Pinpoint the cell where the given text exists, returning its [X, Y] midpoint coordinate. 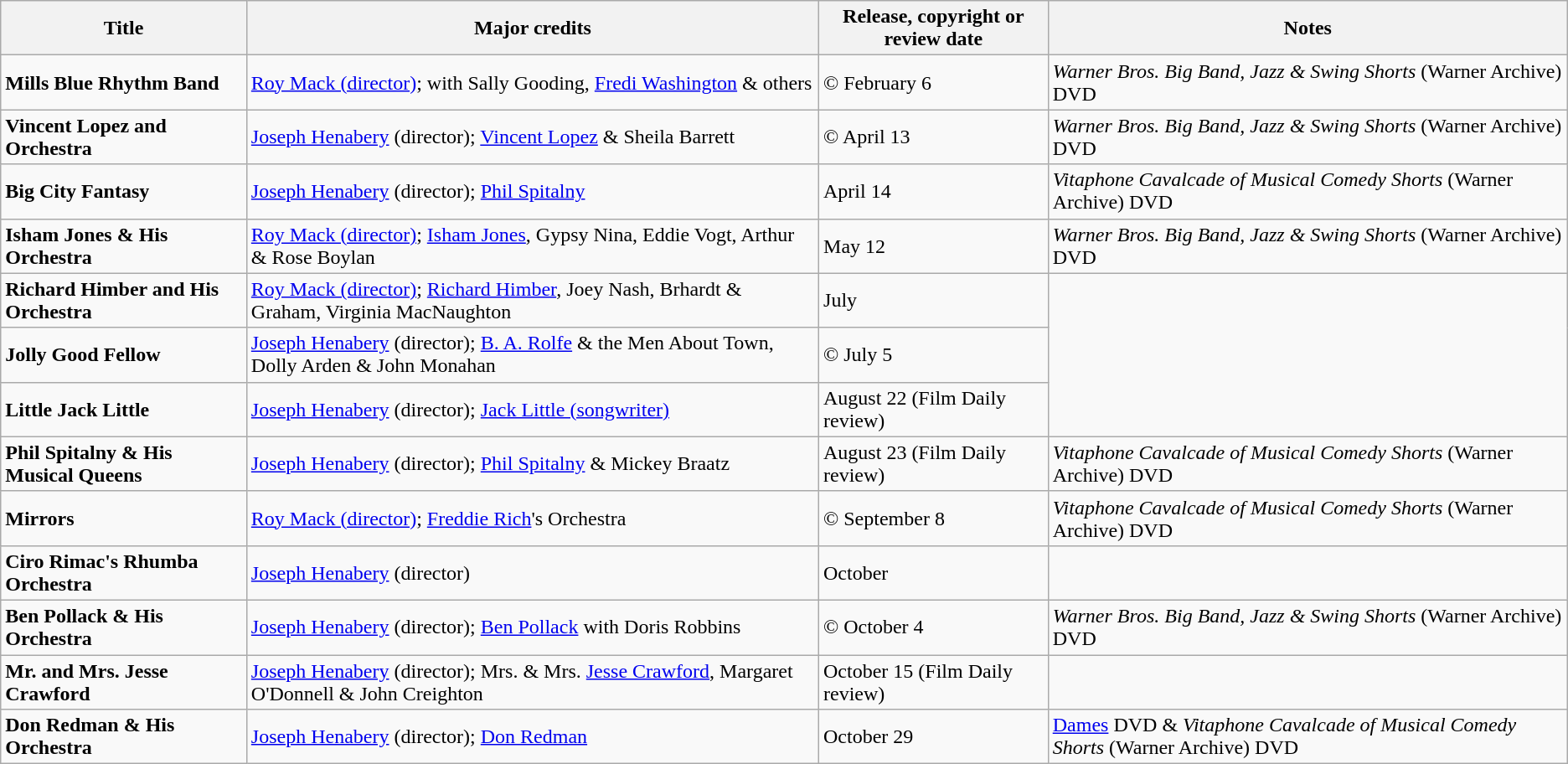
© February 6 [934, 82]
Joseph Henabery (director); Mrs. & Mrs. Jesse Crawford, Margaret O'Donnell & John Creighton [533, 682]
Joseph Henabery (director); Phil Spitalny & Mickey Braatz [533, 464]
Big City Fantasy [124, 191]
Roy Mack (director); with Sally Gooding, Fredi Washington & others [533, 82]
August 22 (Film Daily review) [934, 409]
Joseph Henabery (director); B. A. Rolfe & the Men About Town, Dolly Arden & John Monahan [533, 355]
© October 4 [934, 627]
Joseph Henabery (director); Ben Pollack with Doris Robbins [533, 627]
Don Redman & His Orchestra [124, 737]
Roy Mack (director); Richard Himber, Joey Nash, Brhardt & Graham, Virginia MacNaughton [533, 300]
Mirrors [124, 518]
Ben Pollack & His Orchestra [124, 627]
Joseph Henabery (director); Phil Spitalny [533, 191]
May 12 [934, 246]
Vincent Lopez and Orchestra [124, 137]
July [934, 300]
Ciro Rimac's Rhumba Orchestra [124, 573]
Mills Blue Rhythm Band [124, 82]
Release, copyright or review date [934, 28]
Notes [1308, 28]
© July 5 [934, 355]
October [934, 573]
© April 13 [934, 137]
April 14 [934, 191]
Roy Mack (director); Freddie Rich's Orchestra [533, 518]
Major credits [533, 28]
Joseph Henabery (director) [533, 573]
Title [124, 28]
© September 8 [934, 518]
Mr. and Mrs. Jesse Crawford [124, 682]
Phil Spitalny & His Musical Queens [124, 464]
Little Jack Little [124, 409]
October 29 [934, 737]
Joseph Henabery (director); Don Redman [533, 737]
Joseph Henabery (director); Jack Little (songwriter) [533, 409]
Isham Jones & His Orchestra [124, 246]
Jolly Good Fellow [124, 355]
Roy Mack (director); Isham Jones, Gypsy Nina, Eddie Vogt, Arthur & Rose Boylan [533, 246]
October 15 (Film Daily review) [934, 682]
Joseph Henabery (director); Vincent Lopez & Sheila Barrett [533, 137]
August 23 (Film Daily review) [934, 464]
Dames DVD & Vitaphone Cavalcade of Musical Comedy Shorts (Warner Archive) DVD [1308, 737]
Richard Himber and His Orchestra [124, 300]
